Detect which cell encompasses the target text, then output its [x, y] center coordinate. 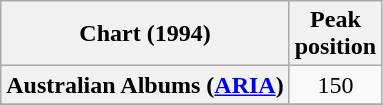
Peakposition [335, 34]
150 [335, 85]
Australian Albums (ARIA) [145, 85]
Chart (1994) [145, 34]
